Identify which cell holds the provided text, then report its (X, Y) central coordinate. 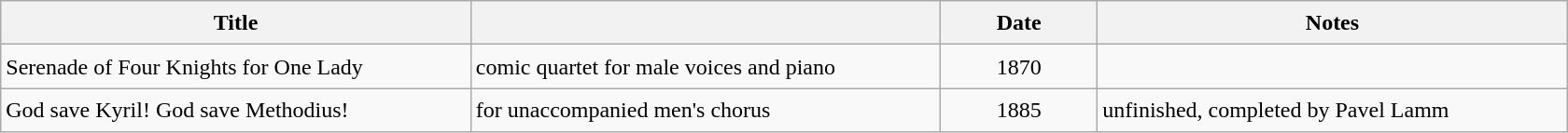
Title (236, 22)
God save Kyril! God save Methodius! (236, 110)
Serenade of Four Knights for One Lady (236, 67)
Date (1019, 22)
comic quartet for male voices and piano (706, 67)
for unaccompanied men's chorus (706, 110)
Notes (1333, 22)
unfinished, completed by Pavel Lamm (1333, 110)
1885 (1019, 110)
1870 (1019, 67)
